Pinpoint the cell where the given text exists, returning its (X, Y) midpoint coordinate. 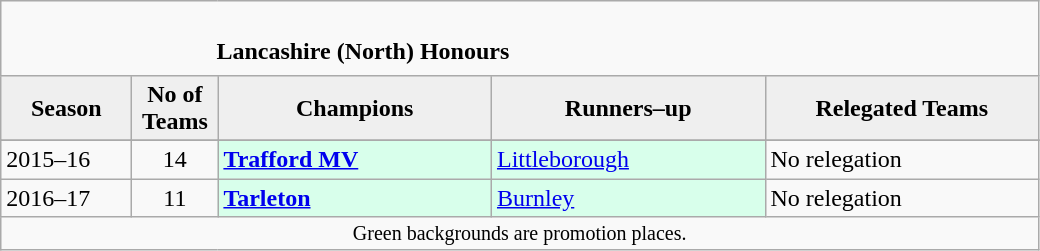
Trafford MV (355, 159)
Season (66, 108)
14 (175, 159)
Burnley (628, 197)
Champions (355, 108)
No of Teams (175, 108)
2016–17 (66, 197)
Littleborough (628, 159)
Green backgrounds are promotion places. (520, 234)
Runners–up (628, 108)
Relegated Teams (902, 108)
2015–16 (66, 159)
Tarleton (355, 197)
11 (175, 197)
